Find where the given text appears and provide that cell's center as (X, Y) coordinate. 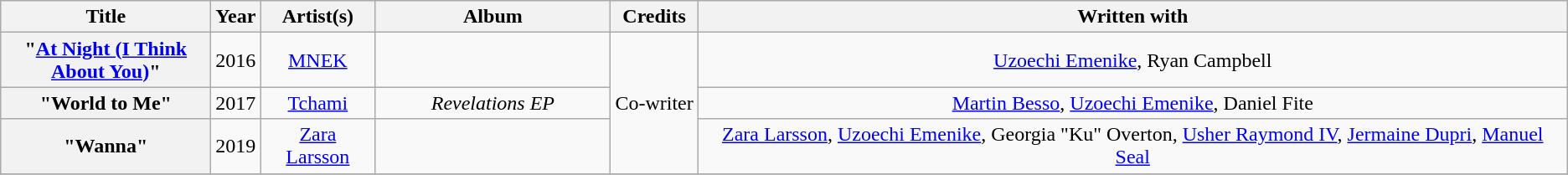
MNEK (318, 60)
2016 (236, 60)
2019 (236, 146)
Co-writer (654, 103)
Written with (1132, 17)
Album (493, 17)
Martin Besso, Uzoechi Emenike, Daniel Fite (1132, 103)
Credits (654, 17)
Artist(s) (318, 17)
Title (106, 17)
Year (236, 17)
Zara Larsson (318, 146)
2017 (236, 103)
"World to Me" (106, 103)
Tchami (318, 103)
"At Night (I Think About You)" (106, 60)
"Wanna" (106, 146)
Revelations EP (493, 103)
Zara Larsson, Uzoechi Emenike, Georgia "Ku" Overton, Usher Raymond IV, Jermaine Dupri, Manuel Seal (1132, 146)
Uzoechi Emenike, Ryan Campbell (1132, 60)
